Return the [X, Y] coordinate for the center point of the cell that contains the specified text.  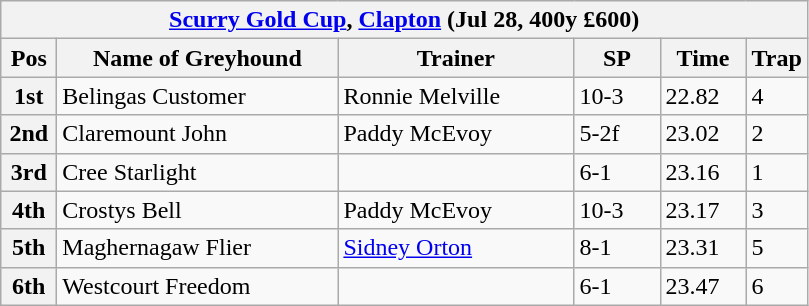
3rd [29, 172]
6th [29, 286]
23.47 [703, 286]
2 [776, 134]
5-2f [617, 134]
1st [29, 96]
3 [776, 210]
Belingas Customer [198, 96]
Claremount John [198, 134]
Name of Greyhound [198, 58]
2nd [29, 134]
Trap [776, 58]
Scurry Gold Cup, Clapton (Jul 28, 400y £600) [404, 20]
Trainer [456, 58]
Westcourt Freedom [198, 286]
Sidney Orton [456, 248]
8-1 [617, 248]
23.02 [703, 134]
23.31 [703, 248]
4 [776, 96]
5 [776, 248]
Ronnie Melville [456, 96]
Time [703, 58]
Cree Starlight [198, 172]
4th [29, 210]
Pos [29, 58]
23.17 [703, 210]
5th [29, 248]
Maghernagaw Flier [198, 248]
6 [776, 286]
SP [617, 58]
23.16 [703, 172]
Crostys Bell [198, 210]
1 [776, 172]
22.82 [703, 96]
